Locate the cell with the specified text and output its (x, y) center coordinate. 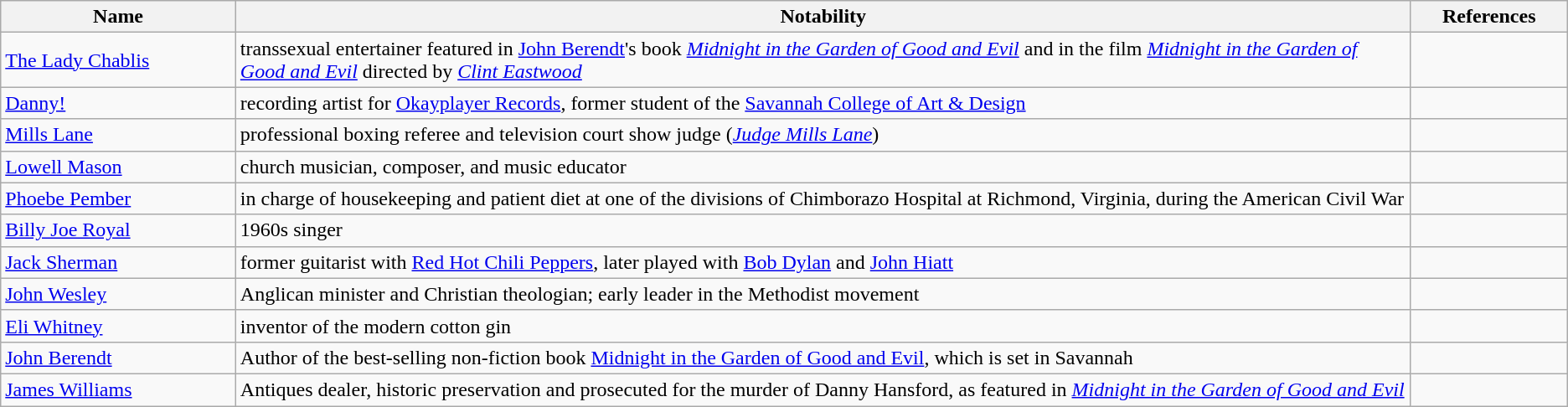
John Berendt (119, 358)
Name (119, 17)
John Wesley (119, 294)
Antiques dealer, historic preservation and prosecuted for the murder of Danny Hansford, as featured in Midnight in the Garden of Good and Evil (823, 389)
in charge of housekeeping and patient diet at one of the divisions of Chimborazo Hospital at Richmond, Virginia, during the American Civil War (823, 198)
Lowell Mason (119, 167)
recording artist for Okayplayer Records, former student of the Savannah College of Art & Design (823, 103)
Danny! (119, 103)
Billy Joe Royal (119, 230)
Jack Sherman (119, 262)
former guitarist with Red Hot Chili Peppers, later played with Bob Dylan and John Hiatt (823, 262)
professional boxing referee and television court show judge (Judge Mills Lane) (823, 135)
Anglican minister and Christian theologian; early leader in the Methodist movement (823, 294)
References (1489, 17)
James Williams (119, 389)
Phoebe Pember (119, 198)
church musician, composer, and music educator (823, 167)
Mills Lane (119, 135)
Eli Whitney (119, 326)
1960s singer (823, 230)
The Lady Chablis (119, 60)
Notability (823, 17)
Author of the best-selling non-fiction book Midnight in the Garden of Good and Evil, which is set in Savannah (823, 358)
inventor of the modern cotton gin (823, 326)
